Detect which cell encompasses the target text, then output its (x, y) center coordinate. 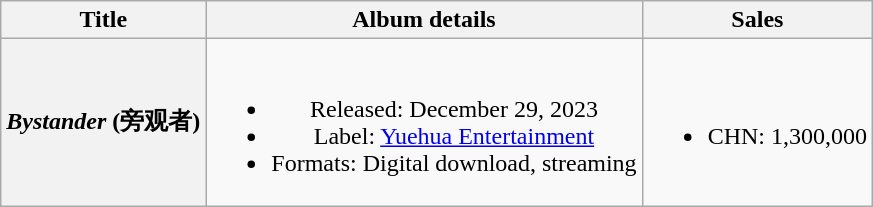
CHN: 1,300,000 (757, 122)
Album details (424, 20)
Bystander (旁观者) (104, 122)
Title (104, 20)
Sales (757, 20)
Released: December 29, 2023Label: Yuehua EntertainmentFormats: Digital download, streaming (424, 122)
